Return the [x, y] coordinate for the center point of the cell that contains the specified text.  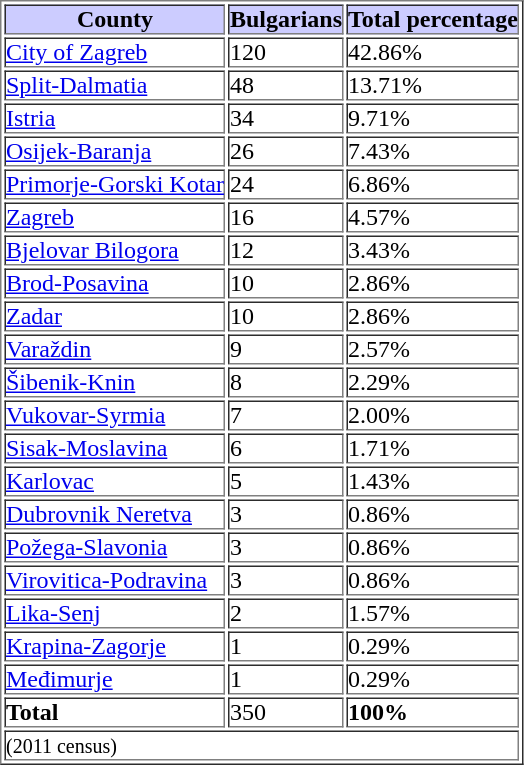
5 [286, 481]
Total percentage [432, 19]
2 [286, 613]
9.71% [432, 119]
Krapina-Zagorje [114, 647]
Total [114, 713]
1.43% [432, 481]
7.43% [432, 151]
34 [286, 119]
Šibenik-Knin [114, 383]
350 [286, 713]
7 [286, 415]
2.29% [432, 383]
Virovitica-Podravina [114, 581]
3.43% [432, 251]
6 [286, 449]
9 [286, 349]
Vukovar-Syrmia [114, 415]
48 [286, 85]
Zadar [114, 317]
24 [286, 185]
Varaždin [114, 349]
Karlovac [114, 481]
Osijek-Baranja [114, 151]
2.57% [432, 349]
120 [286, 53]
8 [286, 383]
Požega-Slavonia [114, 547]
42.86% [432, 53]
2.00% [432, 415]
Lika-Senj [114, 613]
1.57% [432, 613]
Istria [114, 119]
(2011 census) [262, 745]
Brod-Posavina [114, 283]
Bulgarians [286, 19]
Međimurje [114, 679]
County [114, 19]
16 [286, 217]
26 [286, 151]
Bjelovar Bilogora [114, 251]
Sisak-Moslavina [114, 449]
Split-Dalmatia [114, 85]
Primorje-Gorski Kotar [114, 185]
1.71% [432, 449]
12 [286, 251]
6.86% [432, 185]
Zagreb [114, 217]
Dubrovnik Neretva [114, 515]
City of Zagreb [114, 53]
13.71% [432, 85]
100% [432, 713]
4.57% [432, 217]
